From the cell containing the given text, extract its center point as [X, Y] coordinate. 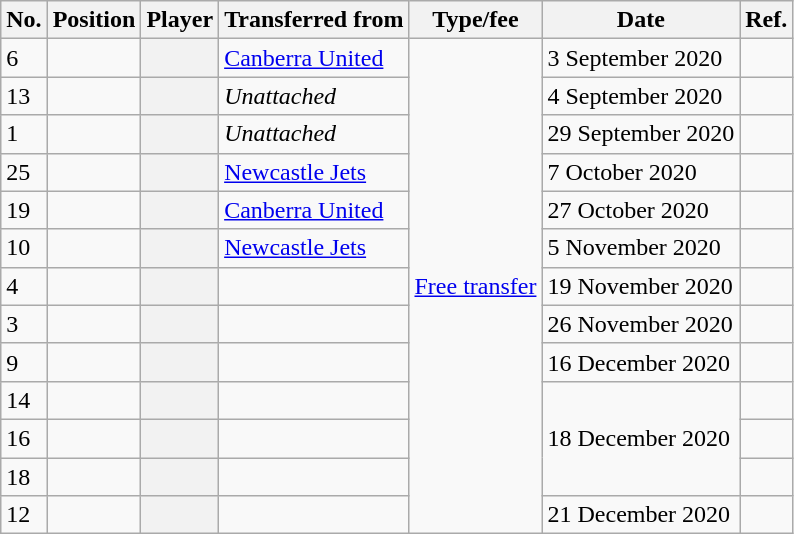
10 [24, 248]
18 [24, 477]
Position [94, 20]
4 [24, 286]
27 October 2020 [641, 210]
16 December 2020 [641, 362]
29 September 2020 [641, 134]
21 December 2020 [641, 515]
Type/fee [476, 20]
25 [24, 172]
19 [24, 210]
1 [24, 134]
3 [24, 324]
Ref. [766, 20]
Transferred from [314, 20]
13 [24, 96]
Player [180, 20]
16 [24, 438]
Free transfer [476, 286]
6 [24, 58]
No. [24, 20]
19 November 2020 [641, 286]
7 October 2020 [641, 172]
3 September 2020 [641, 58]
18 December 2020 [641, 438]
14 [24, 400]
9 [24, 362]
12 [24, 515]
5 November 2020 [641, 248]
4 September 2020 [641, 96]
26 November 2020 [641, 324]
Date [641, 20]
